Scan for the cell matching the given text and deliver its [X, Y] coordinate at center. 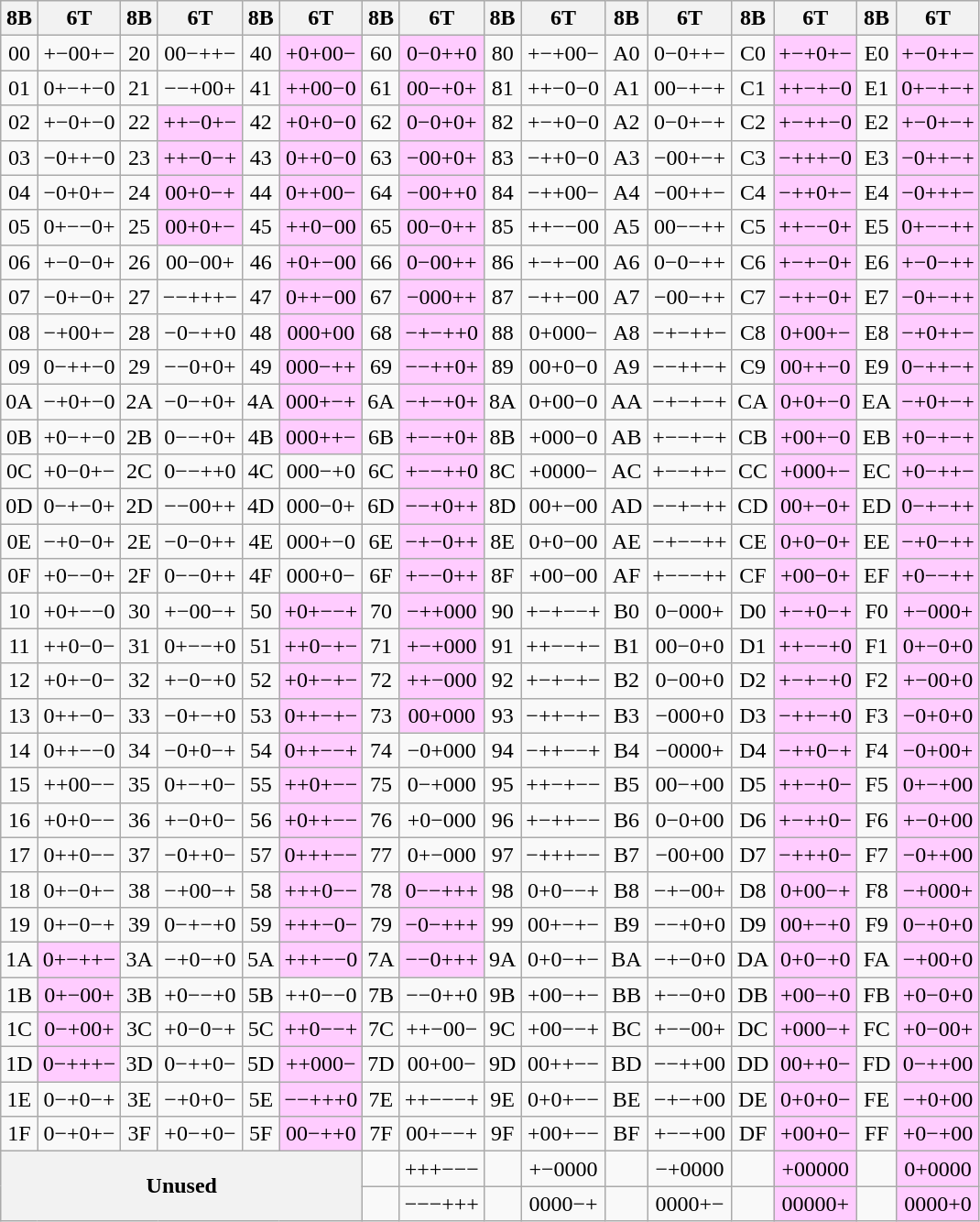
+−+−+− [563, 681]
29 [139, 366]
D0 [753, 611]
FE [877, 1099]
0+0−00 [563, 541]
−+++−0 [815, 158]
00−−++ [690, 227]
++−0−0 [563, 88]
0C [19, 472]
+0−−+0 [200, 994]
6B [381, 437]
8E [502, 541]
−+++0− [815, 855]
EC [877, 472]
0+−+00 [938, 785]
++−−+0 [815, 646]
F5 [877, 785]
27 [139, 297]
45 [261, 227]
11 [19, 646]
0++00− [321, 192]
0+−−++ [938, 227]
0000+0 [938, 1204]
−0++0− [200, 855]
34 [139, 750]
78 [381, 889]
A9 [626, 366]
7D [381, 1064]
0+0+−− [563, 1099]
93 [502, 715]
4B [261, 437]
F4 [877, 750]
7F [381, 1134]
+−+−0+ [815, 262]
−+−0+0 [690, 959]
−0−0++ [200, 541]
A8 [626, 332]
F2 [877, 681]
91 [502, 646]
0000−+ [563, 1204]
+0+0−0 [321, 123]
−0−++0 [200, 332]
05 [19, 227]
E6 [877, 262]
99 [502, 924]
−0+000 [441, 750]
86 [502, 262]
62 [381, 123]
+0−++− [938, 472]
BE [626, 1099]
−+−00+ [690, 889]
3D [139, 1064]
+++0−− [321, 889]
0−−0++ [200, 576]
−00+00 [690, 855]
51 [261, 646]
DB [753, 994]
54 [261, 750]
97 [502, 855]
22 [139, 123]
+0−+0− [200, 1134]
65 [381, 227]
68 [381, 332]
+0+−00 [321, 262]
−+−+00 [690, 1099]
7C [381, 1030]
1E [19, 1099]
−+0000 [690, 1169]
+00+0− [815, 1134]
0−0+−+ [690, 123]
0+00−+ [815, 889]
−00−++ [690, 297]
0+−+0− [200, 785]
F9 [877, 924]
0−+0−+ [79, 1099]
FF [877, 1134]
18 [19, 889]
0+0−0+ [815, 541]
−++−00 [563, 297]
B1 [626, 646]
55 [261, 785]
25 [139, 227]
0++−00 [321, 297]
+0+−0− [79, 681]
0−0−++ [690, 262]
53 [261, 715]
+00−00 [563, 576]
E5 [877, 227]
DD [753, 1064]
28 [139, 332]
0+−+−0 [79, 88]
+−0+−0 [79, 123]
AD [626, 507]
0D [19, 507]
10 [19, 611]
−−0+0+ [200, 366]
C4 [753, 192]
F1 [877, 646]
0−+000 [441, 785]
61 [381, 88]
0−−+++ [441, 889]
0−++00 [938, 1064]
+−−0+0 [690, 994]
CF [753, 576]
08 [19, 332]
9F [502, 1134]
0−−+0+ [200, 437]
−00++0 [441, 192]
96 [502, 820]
++−−+− [563, 646]
−0+−++ [938, 297]
3F [139, 1134]
00 [19, 53]
72 [381, 681]
9C [502, 1030]
E9 [877, 366]
+0−+00 [938, 1134]
0A [19, 401]
+0−−0+ [79, 576]
06 [19, 262]
−0+−+0 [200, 715]
0+0−+− [563, 959]
1B [19, 994]
D7 [753, 855]
12 [19, 681]
D3 [753, 715]
DF [753, 1134]
8A [502, 401]
A2 [626, 123]
C5 [753, 227]
4E [261, 541]
0+++−− [321, 855]
−00++− [690, 192]
CA [753, 401]
E0 [877, 53]
1A [19, 959]
000+00 [321, 332]
0−+0+− [79, 1134]
7A [381, 959]
42 [261, 123]
37 [139, 855]
E3 [877, 158]
50 [261, 611]
−00+−+ [690, 158]
DE [753, 1099]
+0+00− [321, 53]
04 [19, 192]
+−00−+ [200, 611]
5C [261, 1030]
+0000− [563, 472]
3E [139, 1099]
EF [877, 576]
0+−000 [441, 855]
35 [139, 785]
+0+0−− [79, 820]
85 [502, 227]
00+−00 [563, 507]
C7 [753, 297]
98 [502, 889]
+0−0−+ [200, 1030]
73 [381, 715]
+−+−−+ [563, 611]
+000−+ [815, 1030]
+00000 [815, 1169]
−+0+−+ [938, 401]
0+−0+− [79, 889]
AE [626, 541]
+000−0 [563, 437]
B4 [626, 750]
+−−00+ [690, 1030]
−−00++ [200, 507]
++00−− [79, 785]
43 [261, 158]
2B [139, 437]
77 [381, 855]
D2 [753, 681]
C3 [753, 158]
−0−+++ [441, 924]
−++−+0 [815, 715]
D9 [753, 924]
75 [381, 785]
−000+0 [690, 715]
E4 [877, 192]
−+++−− [563, 855]
5B [261, 994]
6F [381, 576]
4C [261, 472]
07 [19, 297]
++000− [321, 1064]
A5 [626, 227]
++−−00 [563, 227]
0+0−−+ [563, 889]
−00+0+ [441, 158]
0B [19, 437]
++−−−+ [441, 1099]
−+−+0+ [441, 401]
B5 [626, 785]
0−+−+0 [200, 924]
DC [753, 1030]
0+0000 [938, 1169]
−0++−+ [938, 158]
+000+− [815, 472]
67 [381, 297]
FA [877, 959]
−0000+ [690, 750]
−−+−++ [690, 507]
48 [261, 332]
BC [626, 1030]
−0+00+ [938, 750]
+−0+00 [938, 820]
90 [502, 611]
6A [381, 401]
32 [139, 681]
00++−− [563, 1064]
3A [139, 959]
00−0+0 [690, 646]
66 [381, 262]
Unused [181, 1186]
0++−+− [321, 715]
0+−+−+ [938, 88]
00+000 [441, 715]
30 [139, 611]
C6 [753, 262]
02 [19, 123]
0−++−+ [938, 366]
+−−−++ [690, 576]
9B [502, 994]
−−+00+ [200, 88]
0+00+− [815, 332]
CB [753, 437]
5E [261, 1099]
DA [753, 959]
++00−0 [321, 88]
70 [381, 611]
82 [502, 123]
−+0+0− [200, 1099]
+−0+0− [200, 820]
+00−+− [563, 994]
−−+++− [200, 297]
+−+000 [441, 646]
39 [139, 924]
−−+0++ [441, 507]
F8 [877, 889]
−−++−+ [690, 366]
2A [139, 401]
14 [19, 750]
8F [502, 576]
B0 [626, 611]
++−0+− [200, 123]
00+0−+ [200, 192]
6D [381, 507]
+00−+0 [815, 994]
−++0+− [815, 192]
−++00− [563, 192]
−−+0+0 [690, 924]
49 [261, 366]
0−+++− [79, 1064]
0−00+0 [690, 681]
0++−−0 [79, 750]
−0+++− [938, 192]
++0−−0 [321, 994]
−++000 [441, 611]
0+−−0+ [79, 227]
87 [502, 297]
000−+0 [321, 472]
++−+−− [563, 785]
58 [261, 889]
6E [381, 541]
0+00−0 [563, 401]
+−000+ [938, 611]
−+00+0 [938, 959]
D1 [753, 646]
2E [139, 541]
B9 [626, 924]
FC [877, 1030]
00−++− [200, 53]
5A [261, 959]
−−++0+ [441, 366]
AF [626, 576]
3B [139, 994]
CD [753, 507]
−0+0+− [79, 192]
+0+−+− [321, 681]
+00+−− [563, 1134]
00++−0 [815, 366]
−+0+−0 [79, 401]
0+−0+0 [938, 646]
4F [261, 576]
AC [626, 472]
+−+0−+ [815, 611]
0−+−++ [938, 507]
2F [139, 576]
0+000− [563, 332]
−0++−0 [79, 158]
0−++−0 [79, 366]
41 [261, 88]
B7 [626, 855]
+−+−+0 [815, 681]
21 [139, 88]
A3 [626, 158]
++−0−+ [200, 158]
+0−000 [441, 820]
A1 [626, 88]
+−++−− [563, 820]
−−−+++ [441, 1204]
4D [261, 507]
CC [753, 472]
+−0++− [938, 53]
0++−0− [79, 715]
00−+00 [690, 785]
−+0−+0 [200, 959]
−−++00 [690, 1064]
1C [19, 1030]
0F [19, 576]
69 [381, 366]
+0−+−0 [79, 437]
52 [261, 681]
000−0+ [321, 507]
7E [381, 1099]
−++−+− [563, 715]
+0−−++ [938, 576]
−++0−0 [563, 158]
B6 [626, 820]
74 [381, 750]
++−000 [441, 681]
00+0−0 [563, 366]
31 [139, 646]
+−−+0+ [441, 437]
++0−0− [79, 646]
63 [381, 158]
+−++−0 [815, 123]
+−0+−+ [938, 123]
0+−0−+ [79, 924]
+00−0+ [815, 576]
24 [139, 192]
E8 [877, 332]
−+−++0 [441, 332]
0+−++− [79, 959]
A6 [626, 262]
2C [139, 472]
+++−−0 [321, 959]
+−+00− [563, 53]
A7 [626, 297]
03 [19, 158]
+−00+− [79, 53]
+0−0+0 [938, 994]
000+0− [321, 576]
47 [261, 297]
19 [19, 924]
7B [381, 994]
00−0++ [441, 227]
−+00−+ [200, 889]
−++−0+ [815, 297]
0++0−0 [321, 158]
81 [502, 88]
0−+0+0 [938, 924]
−+000+ [938, 889]
++0−−+ [321, 1030]
AB [626, 437]
0++0−− [79, 855]
0+0−+0 [815, 959]
88 [502, 332]
EA [877, 401]
+++−0− [321, 924]
−+0−0+ [79, 541]
17 [19, 855]
+−−+00 [690, 1134]
4A [261, 401]
000++− [321, 437]
−−0++0 [441, 994]
89 [502, 366]
40 [261, 53]
B3 [626, 715]
ED [877, 507]
44 [261, 192]
00++0− [815, 1064]
92 [502, 681]
D4 [753, 750]
AA [626, 401]
000+−+ [321, 401]
+0−0+− [79, 472]
E1 [877, 88]
−+−−++ [690, 541]
00+−+− [563, 924]
D5 [753, 785]
FB [877, 994]
++−+0− [815, 785]
26 [139, 262]
−+0+00 [938, 1099]
+−+0−0 [563, 123]
E7 [877, 297]
B2 [626, 681]
9E [502, 1099]
79 [381, 924]
0−−++0 [200, 472]
84 [502, 192]
9A [502, 959]
+00+−0 [815, 437]
5F [261, 1134]
09 [19, 366]
0000+− [690, 1204]
+0++−− [321, 820]
23 [139, 158]
0−0++0 [441, 53]
−++−−+ [563, 750]
8C [502, 472]
EB [877, 437]
0−++0− [200, 1064]
00−+0+ [441, 88]
0−+−0+ [79, 507]
94 [502, 750]
A4 [626, 192]
+−0000 [563, 1169]
BB [626, 994]
−++0−+ [815, 750]
+0−00+ [938, 1030]
0−0+00 [690, 820]
+0−+−+ [938, 437]
−0+0−+ [200, 750]
80 [502, 53]
FD [877, 1064]
+00−−+ [563, 1030]
00−00+ [200, 262]
+−+−00 [563, 262]
13 [19, 715]
0+0+−0 [815, 401]
++0−+− [321, 646]
−+−0++ [441, 541]
1D [19, 1064]
00+−−+ [441, 1134]
2D [139, 507]
0−00++ [441, 262]
+−+0+− [815, 53]
0−000+ [690, 611]
+−−++0 [441, 472]
++0−00 [321, 227]
B8 [626, 889]
0E [19, 541]
+−0−+0 [200, 681]
00+−0+ [815, 507]
59 [261, 924]
00−++0 [321, 1134]
57 [261, 855]
++−+−0 [815, 88]
20 [139, 53]
+++−−− [441, 1169]
+−−++− [690, 472]
EE [877, 541]
−+0++− [938, 332]
01 [19, 88]
33 [139, 715]
15 [19, 785]
CE [753, 541]
−+00+− [79, 332]
00+0+− [200, 227]
76 [381, 820]
00−+−+ [690, 88]
38 [139, 889]
00+−+0 [815, 924]
36 [139, 820]
++−−0+ [815, 227]
+−−+−+ [690, 437]
+−++0− [815, 820]
F7 [877, 855]
C1 [753, 88]
00000+ [815, 1204]
9D [502, 1064]
56 [261, 820]
0−0++− [690, 53]
++−00− [441, 1030]
++0+−− [321, 785]
C2 [753, 123]
+−−0++ [441, 576]
−+−++− [690, 332]
F6 [877, 820]
46 [261, 262]
C0 [753, 53]
00+00− [441, 1064]
−0++00 [938, 855]
0+−00+ [79, 994]
83 [502, 158]
+−0−0+ [79, 262]
F0 [877, 611]
+−0−++ [938, 262]
−000++ [441, 297]
A0 [626, 53]
−−+++0 [321, 1099]
BF [626, 1134]
0+−−+0 [200, 646]
3C [139, 1030]
16 [19, 820]
+0+−−+ [321, 611]
C8 [753, 332]
71 [381, 646]
−+0−++ [938, 541]
BD [626, 1064]
−+−+−+ [690, 401]
+−00+0 [938, 681]
64 [381, 192]
−0+−0+ [79, 297]
000+−0 [321, 541]
5D [261, 1064]
−0+0+0 [938, 715]
−−0+++ [441, 959]
−0−+0+ [200, 401]
0−+00+ [79, 1030]
E2 [877, 123]
BA [626, 959]
D6 [753, 820]
F3 [877, 715]
60 [381, 53]
+0+−−0 [79, 611]
D8 [753, 889]
C9 [753, 366]
0++−−+ [321, 750]
95 [502, 785]
0+0+0− [815, 1099]
1F [19, 1134]
000−++ [321, 366]
6C [381, 472]
0−0+0+ [441, 123]
8D [502, 507]
